Scan for the cell matching the given text and deliver its [X, Y] coordinate at center. 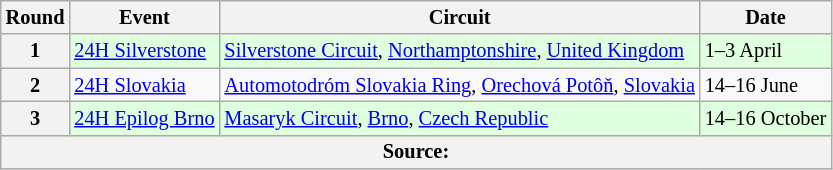
24H Silverstone [144, 51]
Circuit [459, 17]
14–16 June [766, 85]
24H Slovakia [144, 85]
14–16 October [766, 118]
Masaryk Circuit, Brno, Czech Republic [459, 118]
Silverstone Circuit, Northamptonshire, United Kingdom [459, 51]
Automotodróm Slovakia Ring, Orechová Potôň, Slovakia [459, 85]
Date [766, 17]
Event [144, 17]
3 [36, 118]
2 [36, 85]
Source: [416, 152]
Round [36, 17]
1 [36, 51]
1–3 April [766, 51]
24H Epilog Brno [144, 118]
